Determine the (x, y) coordinate at the center of the cell enclosing the given text.  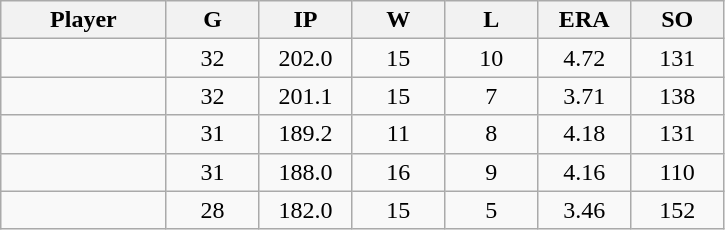
152 (678, 210)
ERA (584, 20)
182.0 (306, 210)
G (212, 20)
9 (492, 172)
4.16 (584, 172)
3.71 (584, 96)
8 (492, 134)
189.2 (306, 134)
201.1 (306, 96)
138 (678, 96)
3.46 (584, 210)
11 (398, 134)
7 (492, 96)
L (492, 20)
16 (398, 172)
4.72 (584, 58)
110 (678, 172)
4.18 (584, 134)
10 (492, 58)
202.0 (306, 58)
5 (492, 210)
28 (212, 210)
IP (306, 20)
SO (678, 20)
188.0 (306, 172)
W (398, 20)
Player (84, 20)
